Output the [x, y] coordinate of the center of the cell containing the given text.  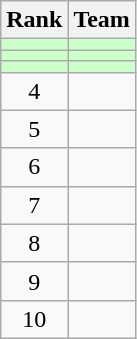
4 [34, 91]
10 [34, 319]
8 [34, 243]
9 [34, 281]
6 [34, 167]
Team [102, 20]
7 [34, 205]
Rank [34, 20]
5 [34, 129]
